Find where the given text appears and provide that cell's center as (x, y) coordinate. 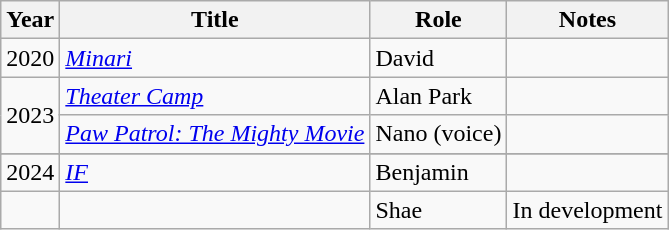
Minari (215, 58)
IF (215, 172)
2023 (30, 115)
Nano (voice) (438, 134)
Benjamin (438, 172)
Alan Park (438, 96)
David (438, 58)
Notes (588, 20)
Year (30, 20)
2020 (30, 58)
Theater Camp (215, 96)
Title (215, 20)
In development (588, 210)
Shae (438, 210)
Role (438, 20)
2024 (30, 172)
Paw Patrol: The Mighty Movie (215, 134)
